Determine the (X, Y) coordinate at the center of the cell enclosing the given text.  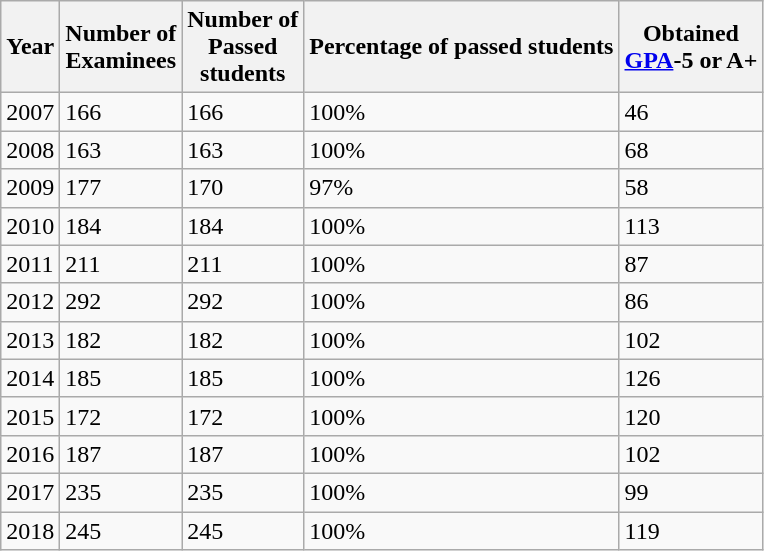
86 (691, 302)
2009 (30, 188)
58 (691, 188)
Year (30, 47)
99 (691, 492)
2018 (30, 531)
46 (691, 112)
87 (691, 264)
170 (243, 188)
120 (691, 416)
68 (691, 150)
2017 (30, 492)
97% (462, 188)
2013 (30, 340)
2014 (30, 378)
2015 (30, 416)
2010 (30, 226)
Number ofExaminees (121, 47)
2011 (30, 264)
Percentage of passed students (462, 47)
126 (691, 378)
113 (691, 226)
2016 (30, 454)
119 (691, 531)
ObtainedGPA-5 or A+ (691, 47)
2012 (30, 302)
2008 (30, 150)
177 (121, 188)
2007 (30, 112)
Number ofPassedstudents (243, 47)
